Extract the (x, y) coordinate from the center of the cell holding the provided text.  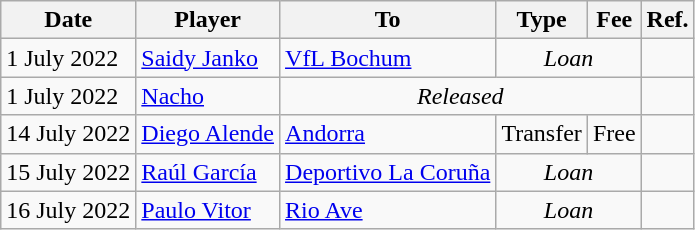
Paulo Vitor (208, 210)
Player (208, 20)
Type (542, 20)
14 July 2022 (68, 134)
Saidy Janko (208, 58)
Andorra (388, 134)
Ref. (668, 20)
Nacho (208, 96)
16 July 2022 (68, 210)
To (388, 20)
Rio Ave (388, 210)
Fee (614, 20)
VfL Bochum (388, 58)
Deportivo La Coruña (388, 172)
Released (461, 96)
Diego Alende (208, 134)
Date (68, 20)
Transfer (542, 134)
Free (614, 134)
Raúl García (208, 172)
15 July 2022 (68, 172)
